For the text-containing cell, return its midpoint in (x, y) coordinate format. 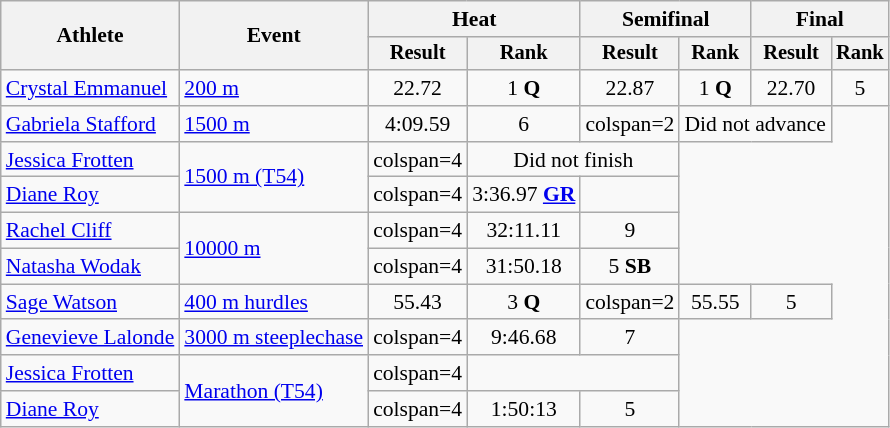
Final (820, 19)
1500 m (274, 124)
Semifinal (666, 19)
31:50.18 (524, 267)
Sage Watson (90, 302)
6 (524, 124)
Marathon (T54) (274, 390)
400 m hurdles (274, 302)
3 Q (524, 302)
22.72 (418, 88)
10000 m (274, 248)
Gabriela Stafford (90, 124)
55.55 (715, 302)
32:11.11 (524, 231)
Did not finish (573, 160)
5 SB (630, 267)
200 m (274, 88)
Natasha Wodak (90, 267)
55.43 (418, 302)
Genevieve Lalonde (90, 338)
9:46.68 (524, 338)
1500 m (T54) (274, 178)
Crystal Emmanuel (90, 88)
22.70 (791, 88)
Event (274, 36)
7 (630, 338)
4:09.59 (418, 124)
22.87 (630, 88)
1:50:13 (524, 409)
Athlete (90, 36)
9 (630, 231)
Did not advance (755, 124)
Heat (474, 19)
3:36.97 GR (524, 195)
Rachel Cliff (90, 231)
3000 m steeplechase (274, 338)
